Search for the cell housing the specified text and yield its (x, y) center coordinate. 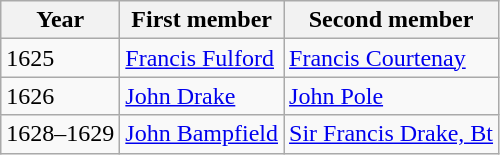
First member (202, 20)
Year (60, 20)
1626 (60, 96)
Francis Courtenay (392, 58)
1628–1629 (60, 134)
John Bampfield (202, 134)
Sir Francis Drake, Bt (392, 134)
Francis Fulford (202, 58)
1625 (60, 58)
John Pole (392, 96)
Second member (392, 20)
John Drake (202, 96)
